Scan for the cell matching the given text and deliver its (x, y) coordinate at center. 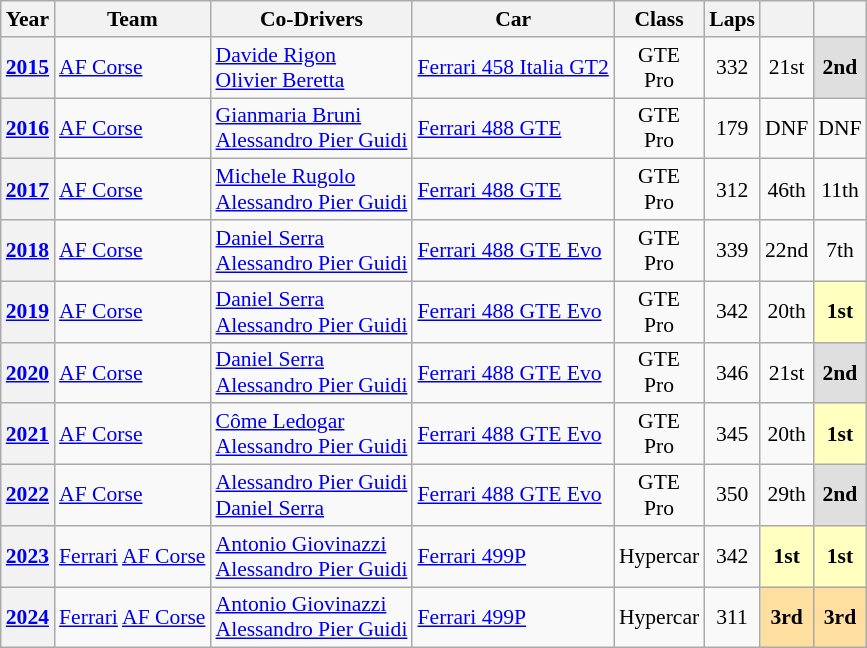
2022 (28, 496)
2021 (28, 434)
7th (840, 250)
Co-Drivers (311, 19)
2019 (28, 312)
Year (28, 19)
22nd (786, 250)
2020 (28, 372)
Michele Rugolo Alessandro Pier Guidi (311, 190)
332 (732, 68)
2017 (28, 190)
2016 (28, 128)
29th (786, 496)
2023 (28, 556)
350 (732, 496)
2024 (28, 618)
345 (732, 434)
Laps (732, 19)
Class (659, 19)
Alessandro Pier Guidi Daniel Serra (311, 496)
Car (512, 19)
2018 (28, 250)
2015 (28, 68)
312 (732, 190)
Team (132, 19)
339 (732, 250)
11th (840, 190)
346 (732, 372)
Davide Rigon Olivier Beretta (311, 68)
311 (732, 618)
Côme Ledogar Alessandro Pier Guidi (311, 434)
Ferrari 458 Italia GT2 (512, 68)
179 (732, 128)
Gianmaria Bruni Alessandro Pier Guidi (311, 128)
46th (786, 190)
